Scan for the cell matching the given text and deliver its [x, y] coordinate at center. 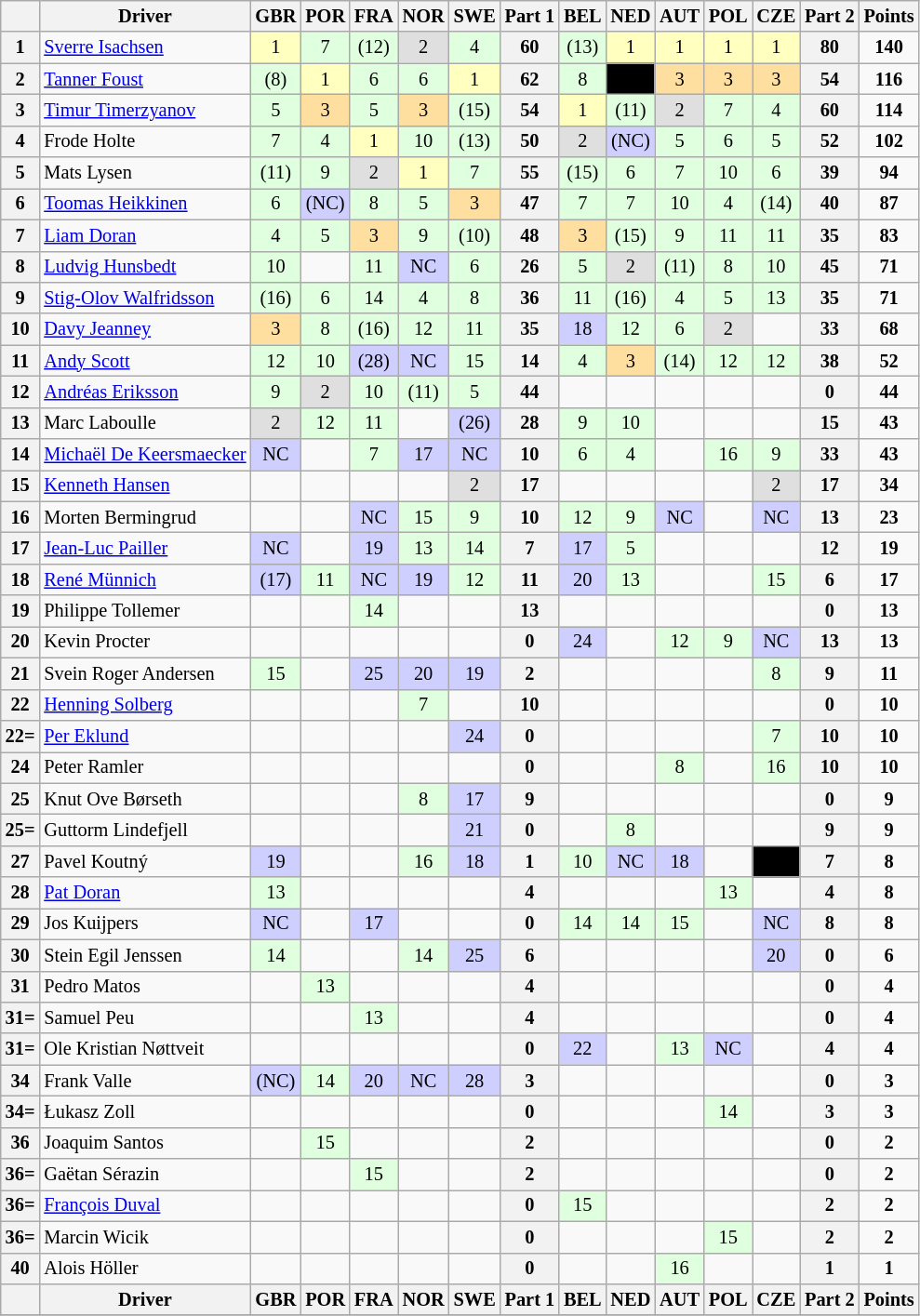
Sverre Isachsen [145, 47]
23 [889, 517]
83 [889, 235]
50 [530, 141]
Toomas Heikkinen [145, 204]
87 [889, 204]
Gaëtan Sérazin [145, 1175]
Alois Höller [145, 1269]
26 [530, 267]
68 [889, 329]
Andy Scott [145, 361]
(26) [474, 423]
80 [830, 47]
30 [20, 955]
(12) [374, 47]
140 [889, 47]
Frank Valle [145, 1081]
Joaquim Santos [145, 1143]
(28) [374, 361]
25= [20, 830]
34= [20, 1111]
Guttorm Lindefjell [145, 830]
47 [530, 204]
Kevin Procter [145, 642]
Peter Ramler [145, 767]
Svein Roger Andersen [145, 673]
Stig-Olov Walfridsson [145, 298]
Pedro Matos [145, 987]
62 [530, 79]
55 [530, 173]
Marc Laboulle [145, 423]
Frode Holte [145, 141]
(17) [275, 579]
Knut Ove Børseth [145, 799]
Liam Doran [145, 235]
102 [889, 141]
116 [889, 79]
38 [830, 361]
François Duval [145, 1205]
Ludvig Hunsbedt [145, 267]
29 [20, 924]
Samuel Peu [145, 1017]
94 [889, 173]
31 [20, 987]
Tanner Foust [145, 79]
45 [830, 267]
Pavel Koutný [145, 861]
Philippe Tollemer [145, 611]
(10) [474, 235]
Kenneth Hansen [145, 485]
René Münnich [145, 579]
Ole Kristian Nøttveit [145, 1049]
Łukasz Zoll [145, 1111]
48 [530, 235]
Stein Egil Jenssen [145, 955]
Pat Doran [145, 893]
39 [830, 173]
Mats Lysen [145, 173]
Henning Solberg [145, 705]
Morten Bermingrud [145, 517]
22= [20, 736]
(8) [275, 79]
Michaël De Keersmaecker [145, 455]
Timur Timerzyanov [145, 110]
Marcin Wicik [145, 1237]
Jos Kuijpers [145, 924]
27 [20, 861]
Andréas Eriksson [145, 392]
Jean-Luc Pailler [145, 548]
114 [889, 110]
Per Eklund [145, 736]
Davy Jeanney [145, 329]
